Scan for the cell matching the given text and deliver its (x, y) coordinate at center. 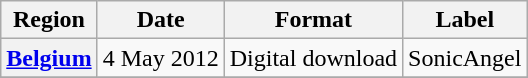
Label (465, 20)
Date (160, 20)
Region (49, 20)
4 May 2012 (160, 58)
Belgium (49, 58)
SonicAngel (465, 58)
Format (313, 20)
Digital download (313, 58)
